Output the (X, Y) coordinate of the center of the cell containing the given text.  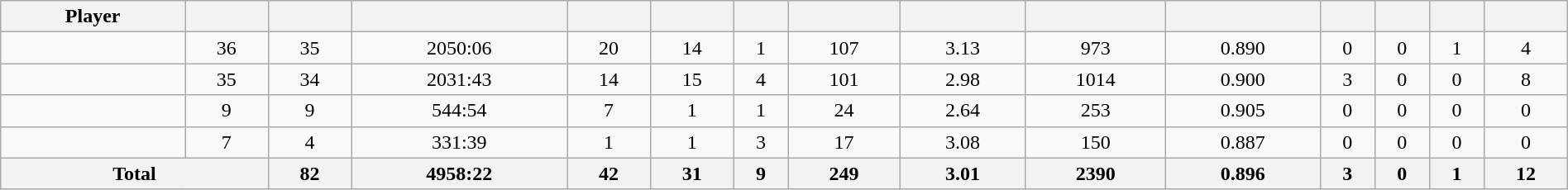
253 (1095, 111)
107 (844, 48)
544:54 (460, 111)
24 (844, 111)
3.08 (963, 142)
2390 (1095, 173)
331:39 (460, 142)
34 (309, 79)
0.890 (1244, 48)
36 (227, 48)
Total (134, 173)
973 (1095, 48)
Player (93, 17)
0.896 (1244, 173)
42 (609, 173)
3.01 (963, 173)
150 (1095, 142)
3.13 (963, 48)
249 (844, 173)
0.900 (1244, 79)
4958:22 (460, 173)
2050:06 (460, 48)
0.905 (1244, 111)
82 (309, 173)
1014 (1095, 79)
31 (691, 173)
17 (844, 142)
0.887 (1244, 142)
2031:43 (460, 79)
12 (1527, 173)
101 (844, 79)
15 (691, 79)
2.98 (963, 79)
8 (1527, 79)
2.64 (963, 111)
20 (609, 48)
